Search for the cell housing the specified text and yield its [X, Y] center coordinate. 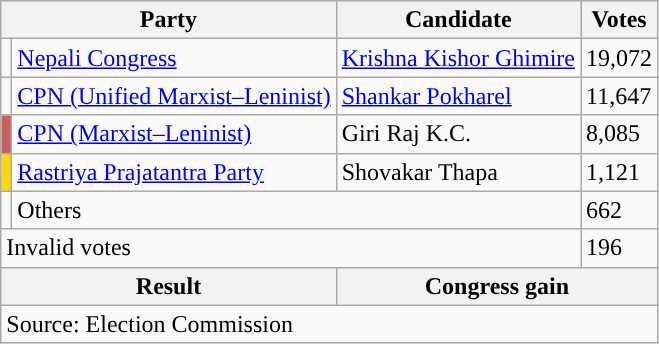
Shovakar Thapa [458, 172]
Invalid votes [291, 248]
196 [620, 248]
Source: Election Commission [330, 324]
Rastriya Prajatantra Party [174, 172]
Shankar Pokharel [458, 96]
662 [620, 210]
19,072 [620, 58]
Krishna Kishor Ghimire [458, 58]
Result [168, 286]
CPN (Marxist–Leninist) [174, 134]
Others [296, 210]
Candidate [458, 20]
Party [168, 20]
Votes [620, 20]
8,085 [620, 134]
1,121 [620, 172]
Nepali Congress [174, 58]
CPN (Unified Marxist–Leninist) [174, 96]
Congress gain [496, 286]
Giri Raj K.C. [458, 134]
11,647 [620, 96]
